Determine the [X, Y] coordinate at the center of the cell enclosing the given text.  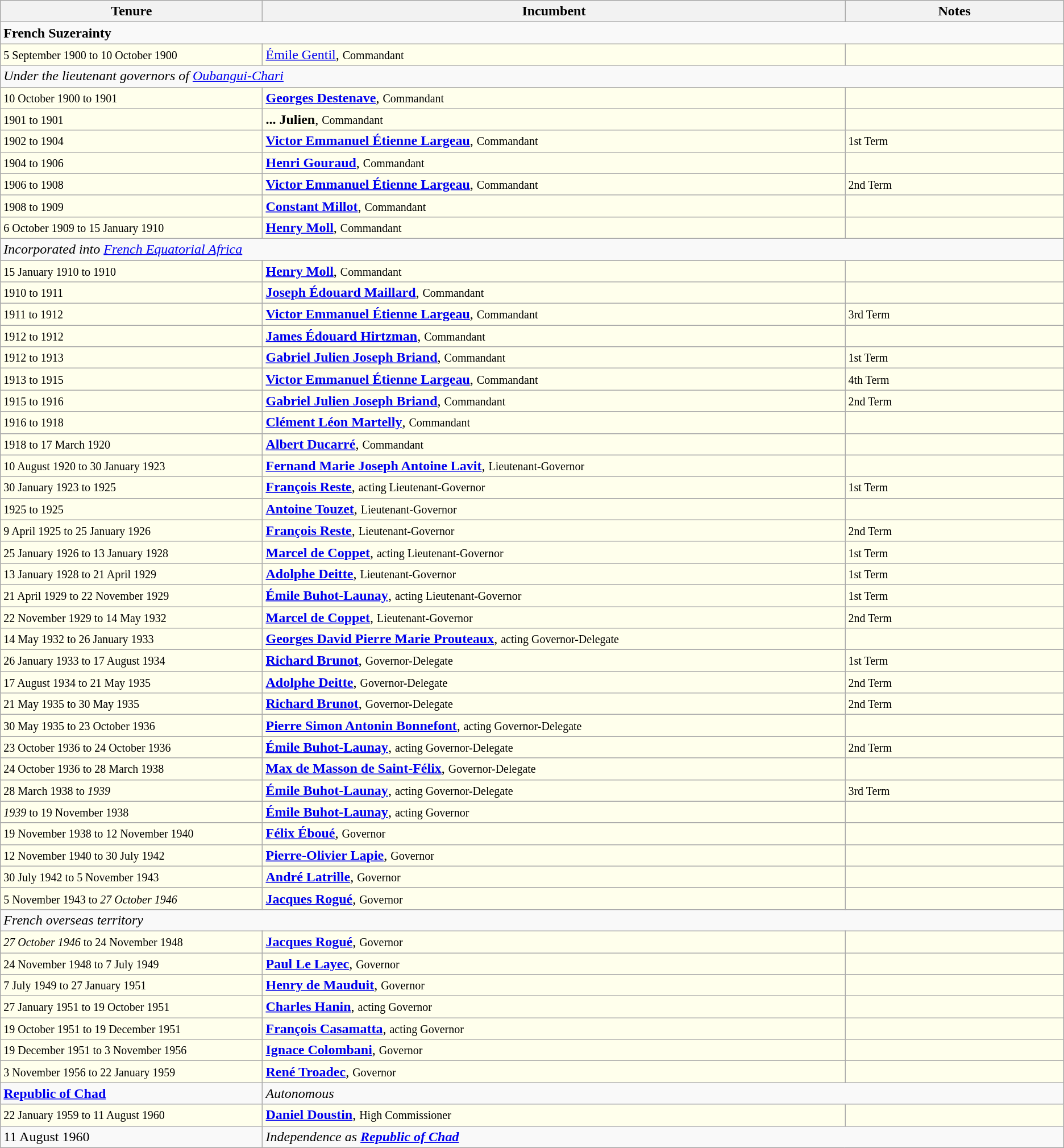
André Latrille, Governor [554, 877]
Henry de Mauduit, Governor [554, 985]
Adolphe Deitte, Lieutenant-Governor [554, 574]
François Casamatta, acting Governor [554, 1029]
1939 to 19 November 1938 [132, 812]
Daniel Doustin, High Commissioner [554, 1115]
22 November 1929 to 14 May 1932 [132, 617]
Joseph Édouard Maillard, Commandant [554, 293]
1918 to 17 March 1920 [132, 444]
Émile Buhot-Launay, acting Governor [554, 812]
1906 to 1908 [132, 184]
27 January 1951 to 19 October 1951 [132, 1007]
Clément Léon Martelly, Commandant [554, 422]
Constant Millot, Commandant [554, 206]
French Suzerainty [532, 33]
1912 to 1912 [132, 336]
Fernand Marie Joseph Antoine Lavit, Lieutenant-Governor [554, 466]
François Reste, acting Lieutenant-Governor [554, 487]
Antoine Touzet, Lieutenant-Governor [554, 509]
Henri Gouraud, Commandant [554, 163]
24 October 1936 to 28 March 1938 [132, 769]
15 January 1910 to 1910 [132, 271]
Albert Ducarré, Commandant [554, 444]
1901 to 1901 [132, 119]
1902 to 1904 [132, 141]
27 October 1946 to 24 November 1948 [132, 942]
Georges Destenave, Commandant [554, 98]
14 May 1932 to 26 January 1933 [132, 639]
Georges David Pierre Marie Prouteaux, acting Governor-Delegate [554, 639]
1908 to 1909 [132, 206]
21 May 1935 to 30 May 1935 [132, 704]
Tenure [132, 11]
... Julien, Commandant [554, 119]
Pierre-Olivier Lapie, Governor [554, 855]
François Reste, Lieutenant-Governor [554, 531]
25 January 1926 to 13 January 1928 [132, 552]
19 December 1951 to 3 November 1956 [132, 1050]
Incumbent [554, 11]
21 April 1929 to 22 November 1929 [132, 595]
3 November 1956 to 22 January 1959 [132, 1072]
10 October 1900 to 1901 [132, 98]
30 January 1923 to 1925 [132, 487]
19 October 1951 to 19 December 1951 [132, 1029]
Charles Hanin, acting Governor [554, 1007]
1913 to 1915 [132, 379]
1915 to 1916 [132, 401]
Pierre Simon Antonin Bonnefont, acting Governor-Delegate [554, 726]
4th Term [954, 379]
1925 to 1925 [132, 509]
Émile Gentil, Commandant [554, 55]
19 November 1938 to 12 November 1940 [132, 834]
1911 to 1912 [132, 314]
Adolphe Deitte, Governor-Delegate [554, 682]
James Édouard Hirtzman, Commandant [554, 336]
Ignace Colombani, Governor [554, 1050]
René Troadec, Governor [554, 1072]
5 November 1943 to 27 October 1946 [132, 898]
30 July 1942 to 5 November 1943 [132, 877]
17 August 1934 to 21 May 1935 [132, 682]
30 May 1935 to 23 October 1936 [132, 726]
1912 to 1913 [132, 358]
24 November 1948 to 7 July 1949 [132, 964]
Under the lieutenant governors of Oubangui-Chari [532, 76]
Marcel de Coppet, Lieutenant-Governor [554, 617]
6 October 1909 to 15 January 1910 [132, 227]
22 January 1959 to 11 August 1960 [132, 1115]
Autonomous [663, 1093]
12 November 1940 to 30 July 1942 [132, 855]
11 August 1960 [132, 1137]
1904 to 1906 [132, 163]
13 January 1928 to 21 April 1929 [132, 574]
5 September 1900 to 10 October 1900 [132, 55]
Paul Le Layec, Governor [554, 964]
26 January 1933 to 17 August 1934 [132, 661]
28 March 1938 to 1939 [132, 790]
French overseas territory [532, 920]
Incorporated into French Equatorial Africa [532, 249]
Max de Masson de Saint-Félix, Governor-Delegate [554, 769]
Félix Éboué, Governor [554, 834]
Marcel de Coppet, acting Lieutenant-Governor [554, 552]
Émile Buhot-Launay, acting Lieutenant-Governor [554, 595]
10 August 1920 to 30 January 1923 [132, 466]
7 July 1949 to 27 January 1951 [132, 985]
Notes [954, 11]
9 April 1925 to 25 January 1926 [132, 531]
Independence as Republic of Chad [663, 1137]
23 October 1936 to 24 October 1936 [132, 747]
1916 to 1918 [132, 422]
Republic of Chad [132, 1093]
1910 to 1911 [132, 293]
